Find where the given text appears and provide that cell's center as (X, Y) coordinate. 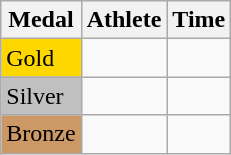
Time (199, 20)
Athlete (124, 20)
Medal (41, 20)
Silver (41, 96)
Bronze (41, 134)
Gold (41, 58)
